Provide the [X, Y] coordinate of the cell's center where the given text is located.  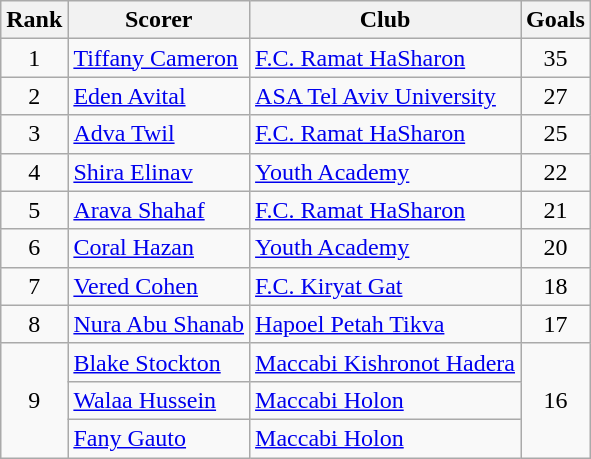
21 [556, 210]
1 [34, 58]
9 [34, 400]
2 [34, 96]
20 [556, 248]
7 [34, 286]
4 [34, 172]
Scorer [159, 20]
8 [34, 324]
Blake Stockton [159, 362]
35 [556, 58]
Walaa Hussein [159, 400]
Vered Cohen [159, 286]
Goals [556, 20]
F.C. Kiryat Gat [386, 286]
5 [34, 210]
16 [556, 400]
Maccabi Kishronot Hadera [386, 362]
Fany Gauto [159, 438]
17 [556, 324]
Arava Shahaf [159, 210]
Hapoel Petah Tikva [386, 324]
ASA Tel Aviv University [386, 96]
Eden Avital [159, 96]
Shira Elinav [159, 172]
Club [386, 20]
Adva Twil [159, 134]
18 [556, 286]
Tiffany Cameron [159, 58]
6 [34, 248]
3 [34, 134]
Rank [34, 20]
22 [556, 172]
27 [556, 96]
25 [556, 134]
Nura Abu Shanab [159, 324]
Coral Hazan [159, 248]
